Return the (X, Y) coordinate for the center point of the cell that contains the specified text.  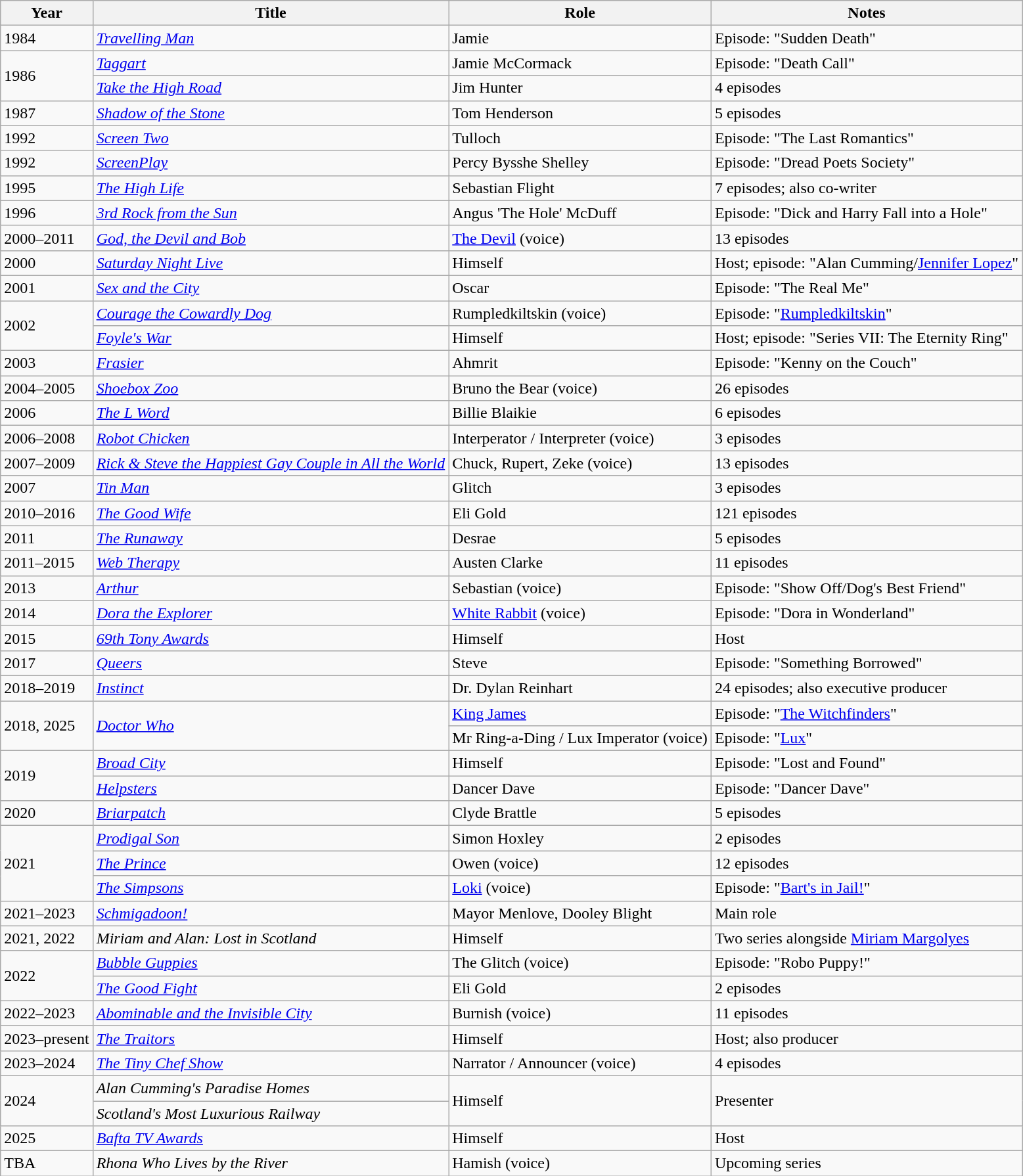
2000–2011 (47, 238)
King James (580, 713)
Mr Ring-a-Ding / Lux Imperator (voice) (580, 738)
Schmigadoon! (271, 913)
TBA (47, 1164)
Simon Hoxley (580, 838)
Sex and the City (271, 288)
Main role (866, 913)
Billie Blaikie (580, 413)
Bubble Guppies (271, 963)
2004–2005 (47, 388)
26 episodes (866, 388)
Take the High Road (271, 88)
Shoebox Zoo (271, 388)
Austen Clarke (580, 563)
Sebastian (voice) (580, 588)
7 episodes; also co-writer (866, 188)
2000 (47, 263)
The Runaway (271, 538)
Narrator / Announcer (voice) (580, 1063)
2010–2016 (47, 513)
3rd Rock from the Sun (271, 213)
Episode: "Kenny on the Couch" (866, 363)
Scotland's Most Luxurious Railway (271, 1114)
Episode: "Dancer Dave" (866, 788)
Episode: "Something Borrowed" (866, 663)
2015 (47, 638)
Shadow of the Stone (271, 113)
Episode: "Dread Poets Society" (866, 163)
Owen (voice) (580, 863)
Chuck, Rupert, Zeke (voice) (580, 463)
Episode: "Dora in Wonderland" (866, 613)
2020 (47, 813)
Helpsters (271, 788)
2018–2019 (47, 688)
Abominable and the Invisible City (271, 1013)
The Good Fight (271, 988)
Episode: "Dick and Harry Fall into a Hole" (866, 213)
Host; episode: "Alan Cumming/Jennifer Lopez" (866, 263)
Angus 'The Hole' McDuff (580, 213)
Steve (580, 663)
2018, 2025 (47, 725)
2007–2009 (47, 463)
Oscar (580, 288)
Rick & Steve the Happiest Gay Couple in All the World (271, 463)
The Good Wife (271, 513)
Briarpatch (271, 813)
Episode: "Show Off/Dog's Best Friend" (866, 588)
Doctor Who (271, 725)
The Tiny Chef Show (271, 1063)
2014 (47, 613)
24 episodes; also executive producer (866, 688)
The Prince (271, 863)
2001 (47, 288)
Tin Man (271, 488)
Broad City (271, 763)
Dr. Dylan Reinhart (580, 688)
1986 (47, 76)
ScreenPlay (271, 163)
Desrae (580, 538)
Jamie (580, 38)
2021–2023 (47, 913)
2021 (47, 863)
2011 (47, 538)
1987 (47, 113)
Screen Two (271, 138)
Frasier (271, 363)
1995 (47, 188)
Two series alongside Miriam Margolyes (866, 938)
Episode: "Lost and Found" (866, 763)
2006 (47, 413)
White Rabbit (voice) (580, 613)
Prodigal Son (271, 838)
Notes (866, 13)
Jim Hunter (580, 88)
Burnish (voice) (580, 1013)
Episode: "The Last Romantics" (866, 138)
Miriam and Alan: Lost in Scotland (271, 938)
Rumpledkiltskin (voice) (580, 313)
2022 (47, 976)
Tulloch (580, 138)
Episode: "Death Call" (866, 63)
Episode: "Robo Puppy!" (866, 963)
Upcoming series (866, 1164)
Bruno the Bear (voice) (580, 388)
Clyde Brattle (580, 813)
Tom Henderson (580, 113)
2024 (47, 1100)
2025 (47, 1139)
Year (47, 13)
Alan Cumming's Paradise Homes (271, 1088)
Instinct (271, 688)
Percy Bysshe Shelley (580, 163)
121 episodes (866, 513)
The High Life (271, 188)
2006–2008 (47, 438)
Presenter (866, 1100)
2021, 2022 (47, 938)
2002 (47, 326)
Arthur (271, 588)
Episode: "Bart's in Jail!" (866, 888)
1984 (47, 38)
Saturday Night Live (271, 263)
2007 (47, 488)
Sebastian Flight (580, 188)
69th Tony Awards (271, 638)
Queers (271, 663)
The Devil (voice) (580, 238)
2013 (47, 588)
Dora the Explorer (271, 613)
Jamie McCormack (580, 63)
2023–present (47, 1038)
Glitch (580, 488)
Episode: "Lux" (866, 738)
Title (271, 13)
2019 (47, 776)
Ahmrit (580, 363)
Foyle's War (271, 338)
6 episodes (866, 413)
Hamish (voice) (580, 1164)
Travelling Man (271, 38)
The L Word (271, 413)
Dancer Dave (580, 788)
Episode: "The Witchfinders" (866, 713)
Rhona Who Lives by the River (271, 1164)
2003 (47, 363)
Loki (voice) (580, 888)
The Glitch (voice) (580, 963)
2011–2015 (47, 563)
1996 (47, 213)
2022–2023 (47, 1013)
Episode: "Sudden Death" (866, 38)
Episode: "The Real Me" (866, 288)
2017 (47, 663)
Host; also producer (866, 1038)
Taggart (271, 63)
God, the Devil and Bob (271, 238)
The Simpsons (271, 888)
Mayor Menlove, Dooley Blight (580, 913)
Courage the Cowardly Dog (271, 313)
Episode: "Rumpledkiltskin" (866, 313)
Bafta TV Awards (271, 1139)
2023–2024 (47, 1063)
Host; episode: "Series VII: The Eternity Ring" (866, 338)
12 episodes (866, 863)
Robot Chicken (271, 438)
Interperator / Interpreter (voice) (580, 438)
Web Therapy (271, 563)
Role (580, 13)
The Traitors (271, 1038)
